For the text-containing cell, return its midpoint in [x, y] coordinate format. 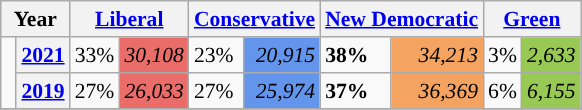
33% [95, 55]
Conservative [254, 19]
25,974 [282, 91]
3% [502, 55]
2021 [42, 55]
6% [502, 91]
34,213 [437, 55]
2,633 [552, 55]
Liberal [130, 19]
6,155 [552, 91]
2019 [42, 91]
37% [356, 91]
26,033 [154, 91]
Green [532, 19]
23% [216, 55]
30,108 [154, 55]
New Democratic [402, 19]
Year [36, 19]
20,915 [282, 55]
36,369 [437, 91]
38% [356, 55]
